From the cell containing the given text, extract its center point as [X, Y] coordinate. 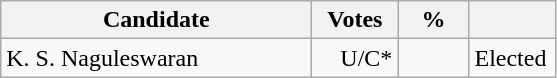
Votes [355, 20]
K. S. Naguleswaran [156, 58]
U/C* [355, 58]
Candidate [156, 20]
% [434, 20]
Elected [512, 58]
